Find where the given text appears and provide that cell's center as [X, Y] coordinate. 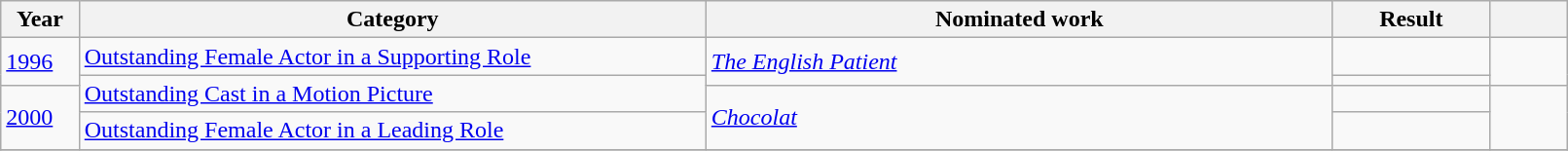
Category [392, 19]
Chocolat [1019, 117]
Result [1411, 19]
1996 [40, 62]
Year [40, 19]
Nominated work [1019, 19]
2000 [40, 117]
Outstanding Cast in a Motion Picture [392, 94]
Outstanding Female Actor in a Supporting Role [392, 57]
Outstanding Female Actor in a Leading Role [392, 131]
The English Patient [1019, 62]
